Locate the cell with the specified text and output its [X, Y] center coordinate. 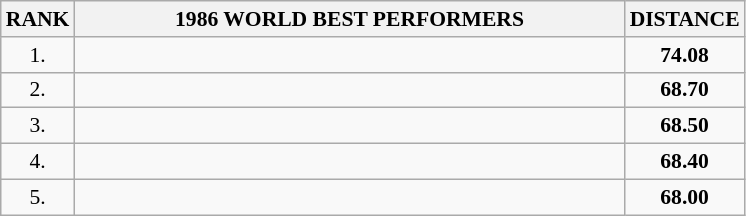
5. [38, 197]
68.70 [685, 90]
RANK [38, 19]
68.40 [685, 162]
1. [38, 55]
68.50 [685, 126]
74.08 [685, 55]
1986 WORLD BEST PERFORMERS [349, 19]
2. [38, 90]
DISTANCE [685, 19]
3. [38, 126]
4. [38, 162]
68.00 [685, 197]
